Capture the cell that displays the provided text and extract its (X, Y) central coordinate. 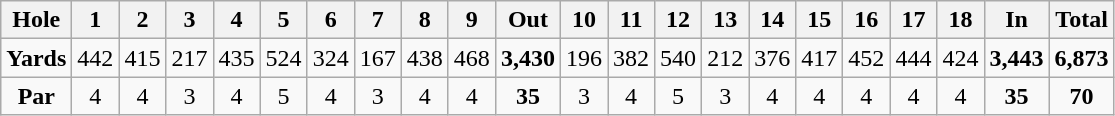
10 (584, 20)
435 (236, 58)
167 (378, 58)
14 (772, 20)
438 (424, 58)
444 (914, 58)
468 (472, 58)
16 (866, 20)
3,430 (528, 58)
442 (96, 58)
382 (632, 58)
13 (726, 20)
Par (36, 96)
9 (472, 20)
Out (528, 20)
15 (820, 20)
415 (142, 58)
417 (820, 58)
Yards (36, 58)
1 (96, 20)
Total (1082, 20)
424 (960, 58)
452 (866, 58)
6,873 (1082, 58)
540 (678, 58)
212 (726, 58)
3,443 (1016, 58)
2 (142, 20)
In (1016, 20)
11 (632, 20)
70 (1082, 96)
6 (330, 20)
196 (584, 58)
524 (284, 58)
17 (914, 20)
18 (960, 20)
12 (678, 20)
8 (424, 20)
217 (190, 58)
324 (330, 58)
7 (378, 20)
376 (772, 58)
Hole (36, 20)
